Provide the (x, y) coordinate of the cell's center where the given text is located.  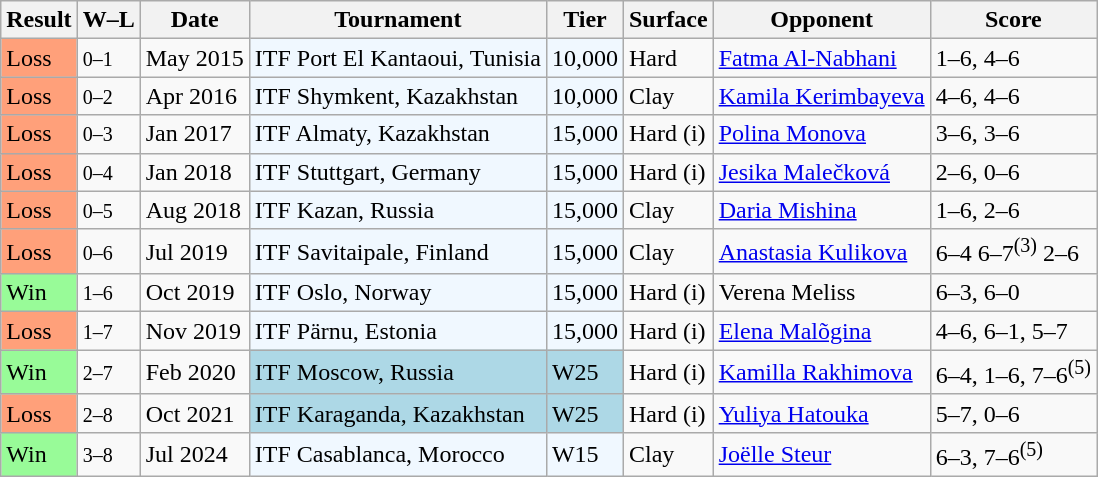
Verena Meliss (822, 293)
Kamila Kerimbayeva (822, 96)
ITF Oslo, Norway (398, 293)
Nov 2019 (194, 331)
6–4, 1–6, 7–6(5) (1013, 372)
Feb 2020 (194, 372)
May 2015 (194, 58)
0–5 (108, 210)
1–6, 4–6 (1013, 58)
ITF Casablanca, Morocco (398, 454)
0–4 (108, 172)
Result (39, 20)
3–6, 3–6 (1013, 134)
6–3, 7–6(5) (1013, 454)
Aug 2018 (194, 210)
Date (194, 20)
Jul 2019 (194, 252)
0–1 (108, 58)
Jan 2018 (194, 172)
Surface (668, 20)
ITF Stuttgart, Germany (398, 172)
0–3 (108, 134)
Fatma Al-Nabhani (822, 58)
0–6 (108, 252)
Jesika Malečková (822, 172)
5–7, 0–6 (1013, 413)
Oct 2019 (194, 293)
2–8 (108, 413)
1–7 (108, 331)
Opponent (822, 20)
Polina Monova (822, 134)
Apr 2016 (194, 96)
W–L (108, 20)
6–4 6–7(3) 2–6 (1013, 252)
0–2 (108, 96)
Tier (584, 20)
Elena Malõgina (822, 331)
Anastasia Kulikova (822, 252)
1–6 (108, 293)
1–6, 2–6 (1013, 210)
ITF Kazan, Russia (398, 210)
ITF Moscow, Russia (398, 372)
Joëlle Steur (822, 454)
Daria Mishina (822, 210)
Yuliya Hatouka (822, 413)
ITF Karaganda, Kazakhstan (398, 413)
Oct 2021 (194, 413)
Jul 2024 (194, 454)
W15 (584, 454)
Jan 2017 (194, 134)
4–6, 6–1, 5–7 (1013, 331)
Score (1013, 20)
Hard (668, 58)
Kamilla Rakhimova (822, 372)
3–8 (108, 454)
Tournament (398, 20)
2–6, 0–6 (1013, 172)
4–6, 4–6 (1013, 96)
6–3, 6–0 (1013, 293)
ITF Savitaipale, Finland (398, 252)
ITF Shymkent, Kazakhstan (398, 96)
ITF Almaty, Kazakhstan (398, 134)
ITF Port El Kantaoui, Tunisia (398, 58)
2–7 (108, 372)
ITF Pärnu, Estonia (398, 331)
